Identify which cell holds the provided text, then report its (x, y) central coordinate. 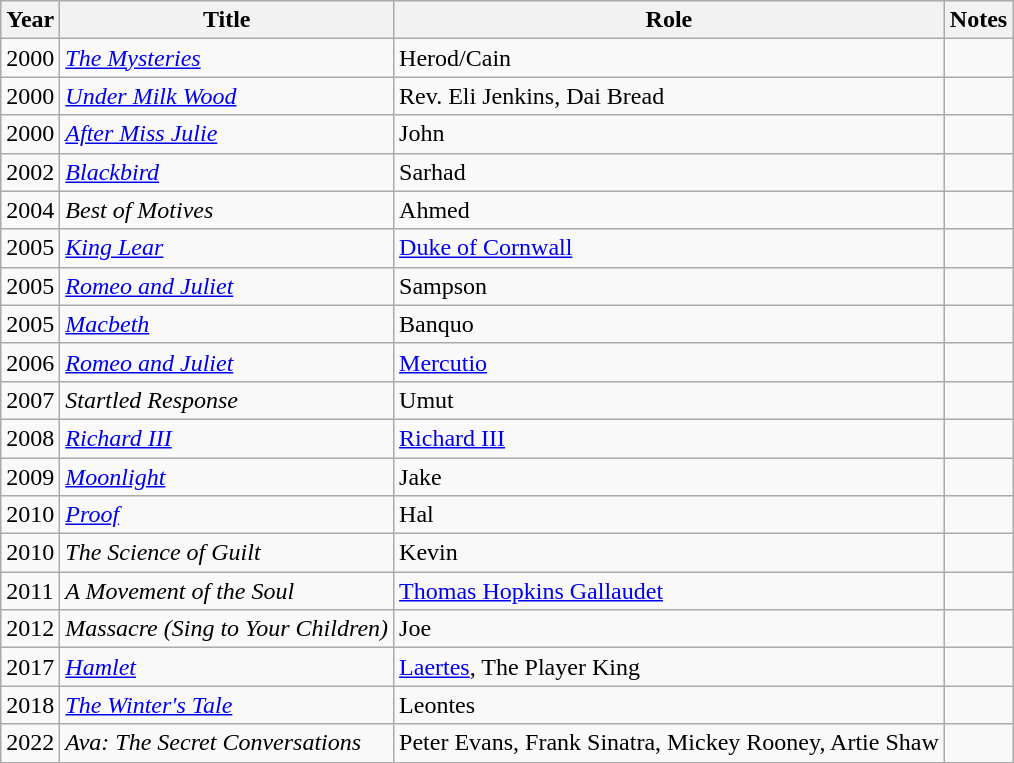
Thomas Hopkins Gallaudet (670, 591)
After Miss Julie (227, 134)
Notes (978, 20)
Ahmed (670, 210)
Year (30, 20)
2011 (30, 591)
2022 (30, 743)
2017 (30, 667)
The Mysteries (227, 58)
Role (670, 20)
2008 (30, 438)
Rev. Eli Jenkins, Dai Bread (670, 96)
King Lear (227, 248)
A Movement of the Soul (227, 591)
2012 (30, 629)
Banquo (670, 324)
Ava: The Secret Conversations (227, 743)
Massacre (Sing to Your Children) (227, 629)
Best of Motives (227, 210)
Macbeth (227, 324)
Under Milk Wood (227, 96)
Mercutio (670, 362)
Peter Evans, Frank Sinatra, Mickey Rooney, Artie Shaw (670, 743)
2002 (30, 172)
Duke of Cornwall (670, 248)
Hal (670, 515)
2006 (30, 362)
Blackbird (227, 172)
Leontes (670, 705)
Moonlight (227, 477)
Umut (670, 400)
2018 (30, 705)
The Science of Guilt (227, 553)
Laertes, The Player King (670, 667)
Sarhad (670, 172)
2009 (30, 477)
Startled Response (227, 400)
Joe (670, 629)
Title (227, 20)
Hamlet (227, 667)
Herod/Cain (670, 58)
2007 (30, 400)
Sampson (670, 286)
Proof (227, 515)
The Winter's Tale (227, 705)
Jake (670, 477)
2004 (30, 210)
John (670, 134)
Kevin (670, 553)
